From the cell containing the given text, extract its center point as [X, Y] coordinate. 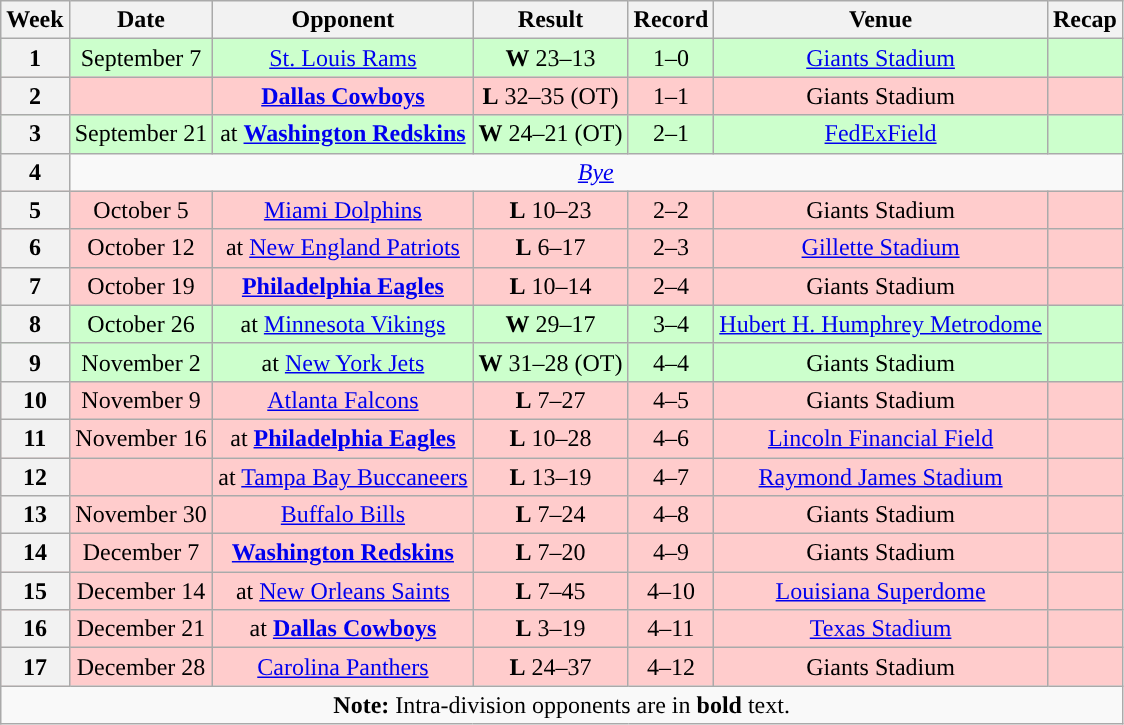
L 7–24 [550, 515]
at Minnesota Vikings [343, 324]
Record [671, 20]
16 [35, 629]
W 31–28 (OT) [550, 362]
at New York Jets [343, 362]
L 6–17 [550, 248]
October 12 [141, 248]
8 [35, 324]
L 3–19 [550, 629]
L 10–23 [550, 210]
7 [35, 286]
W 24–21 (OT) [550, 134]
November 9 [141, 400]
Raymond James Stadium [881, 477]
4–5 [671, 400]
Note: Intra-division opponents are in bold text. [562, 705]
W 29–17 [550, 324]
4–4 [671, 362]
at New Orleans Saints [343, 591]
St. Louis Rams [343, 58]
9 [35, 362]
L 32–35 (OT) [550, 96]
4–12 [671, 667]
Buffalo Bills [343, 515]
13 [35, 515]
1–1 [671, 96]
10 [35, 400]
Dallas Cowboys [343, 96]
4–9 [671, 553]
14 [35, 553]
W 23–13 [550, 58]
15 [35, 591]
December 21 [141, 629]
Washington Redskins [343, 553]
4–8 [671, 515]
at New England Patriots [343, 248]
December 7 [141, 553]
4–6 [671, 438]
September 21 [141, 134]
2–1 [671, 134]
3–4 [671, 324]
4–11 [671, 629]
Result [550, 20]
L 10–28 [550, 438]
Carolina Panthers [343, 667]
November 2 [141, 362]
Gillette Stadium [881, 248]
2 [35, 96]
L 7–27 [550, 400]
Miami Dolphins [343, 210]
October 19 [141, 286]
4–10 [671, 591]
FedExField [881, 134]
L 7–20 [550, 553]
Recap [1084, 20]
4–7 [671, 477]
October 26 [141, 324]
Louisiana Superdome [881, 591]
Venue [881, 20]
November 30 [141, 515]
2–2 [671, 210]
1–0 [671, 58]
December 28 [141, 667]
September 7 [141, 58]
Philadelphia Eagles [343, 286]
Hubert H. Humphrey Metrodome [881, 324]
L 13–19 [550, 477]
October 5 [141, 210]
November 16 [141, 438]
at Tampa Bay Buccaneers [343, 477]
Bye [596, 172]
Lincoln Financial Field [881, 438]
11 [35, 438]
Atlanta Falcons [343, 400]
Texas Stadium [881, 629]
L 10–14 [550, 286]
12 [35, 477]
2–3 [671, 248]
1 [35, 58]
Opponent [343, 20]
December 14 [141, 591]
at Dallas Cowboys [343, 629]
L 24–37 [550, 667]
2–4 [671, 286]
6 [35, 248]
at Washington Redskins [343, 134]
Week [35, 20]
at Philadelphia Eagles [343, 438]
Date [141, 20]
L 7–45 [550, 591]
3 [35, 134]
5 [35, 210]
4 [35, 172]
17 [35, 667]
